Detect which cell encompasses the target text, then output its [X, Y] center coordinate. 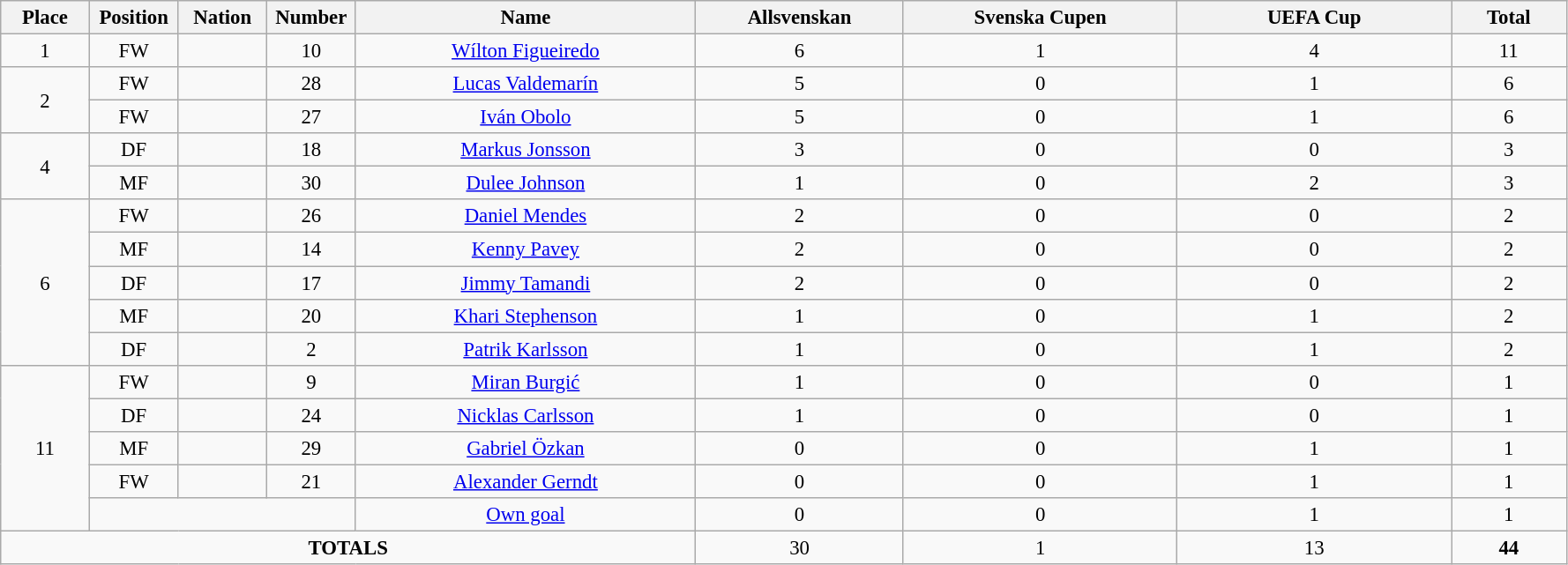
Position [134, 18]
Jimmy Tamandi [526, 283]
Name [526, 18]
Nicklas Carlsson [526, 415]
Dulee Johnson [526, 183]
Place [46, 18]
27 [312, 117]
Daniel Mendes [526, 216]
24 [312, 415]
Wílton Figueiredo [526, 51]
29 [312, 449]
Kenny Pavey [526, 249]
Own goal [526, 515]
Markus Jonsson [526, 150]
26 [312, 216]
20 [312, 316]
TOTALS [348, 547]
17 [312, 283]
13 [1314, 547]
Khari Stephenson [526, 316]
Patrik Karlsson [526, 349]
44 [1510, 547]
Number [312, 18]
9 [312, 382]
Alexander Gerndt [526, 481]
Nation [222, 18]
28 [312, 84]
Miran Burgić [526, 382]
18 [312, 150]
14 [312, 249]
10 [312, 51]
21 [312, 481]
Total [1510, 18]
Lucas Valdemarín [526, 84]
Gabriel Özkan [526, 449]
Iván Obolo [526, 117]
UEFA Cup [1314, 18]
Allsvenskan [800, 18]
Svenska Cupen [1041, 18]
